Extract the (x, y) coordinate from the center of the cell holding the provided text.  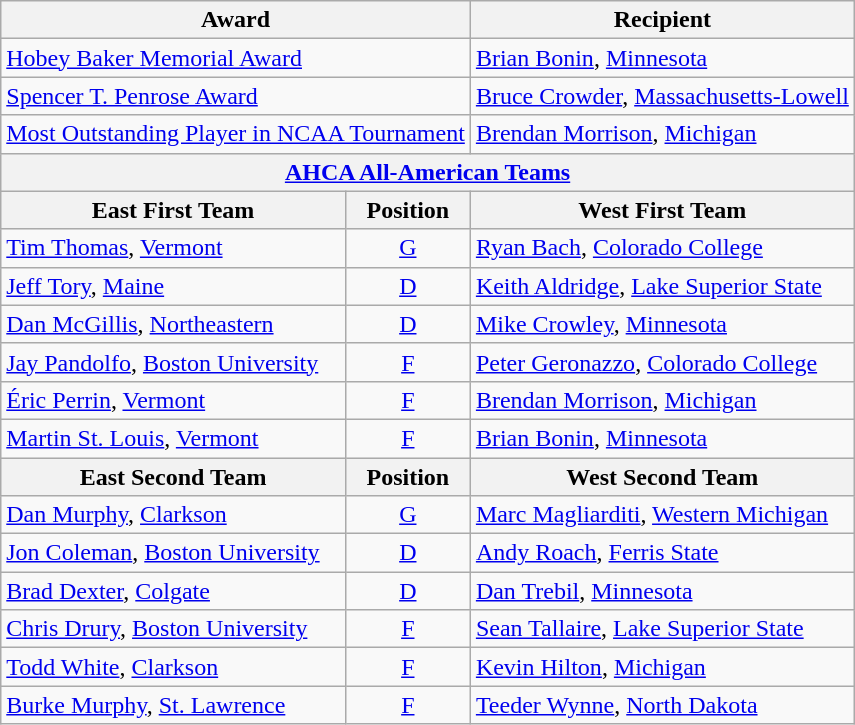
Sean Tallaire, Lake Superior State (662, 629)
Jon Coleman, Boston University (174, 553)
Todd White, Clarkson (174, 667)
AHCA All-American Teams (428, 172)
Dan Trebil, Minnesota (662, 591)
Bruce Crowder, Massachusetts-Lowell (662, 96)
Ryan Bach, Colorado College (662, 248)
Spencer T. Penrose Award (236, 96)
Dan McGillis, Northeastern (174, 324)
Marc Magliarditi, Western Michigan (662, 515)
West First Team (662, 210)
Chris Drury, Boston University (174, 629)
Peter Geronazzo, Colorado College (662, 362)
Mike Crowley, Minnesota (662, 324)
Jay Pandolfo, Boston University (174, 362)
Kevin Hilton, Michigan (662, 667)
Éric Perrin, Vermont (174, 400)
Hobey Baker Memorial Award (236, 58)
Burke Murphy, St. Lawrence (174, 705)
East First Team (174, 210)
Dan Murphy, Clarkson (174, 515)
Martin St. Louis, Vermont (174, 438)
Jeff Tory, Maine (174, 286)
Most Outstanding Player in NCAA Tournament (236, 134)
Teeder Wynne, North Dakota (662, 705)
Award (236, 20)
Andy Roach, Ferris State (662, 553)
Tim Thomas, Vermont (174, 248)
Brad Dexter, Colgate (174, 591)
West Second Team (662, 477)
Keith Aldridge, Lake Superior State (662, 286)
East Second Team (174, 477)
Recipient (662, 20)
